Provide the [x, y] coordinate of the cell's center where the given text is located.  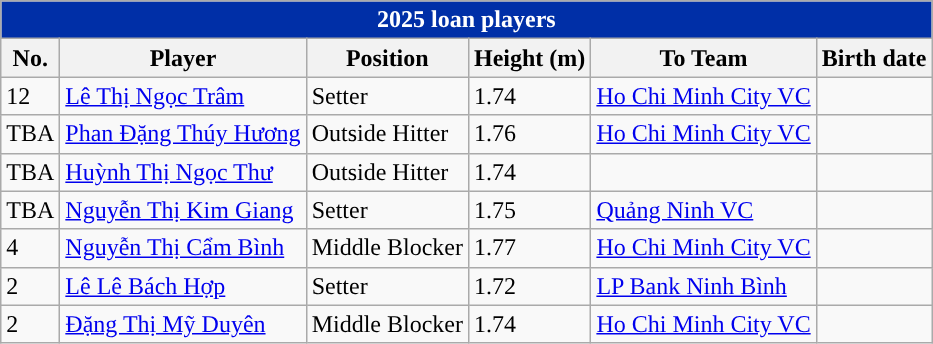
Nguyễn Thị Cẩm Bình [183, 248]
Position [387, 58]
LP Bank Ninh Bình [704, 286]
No. [30, 58]
Phan Đặng Thúy Hương [183, 134]
Quảng Ninh VC [704, 210]
Birth date [874, 58]
Huỳnh Thị Ngọc Thư [183, 172]
1.75 [529, 210]
1.77 [529, 248]
Player [183, 58]
Height (m) [529, 58]
Lê Lê Bách Hợp [183, 286]
4 [30, 248]
1.76 [529, 134]
2025 loan players [466, 20]
To Team [704, 58]
1.72 [529, 286]
Đặng Thị Mỹ Duyên [183, 324]
Lê Thị Ngọc Trâm [183, 96]
Nguyễn Thị Kim Giang [183, 210]
12 [30, 96]
